Return (x, y) of the center of cell containing provided text 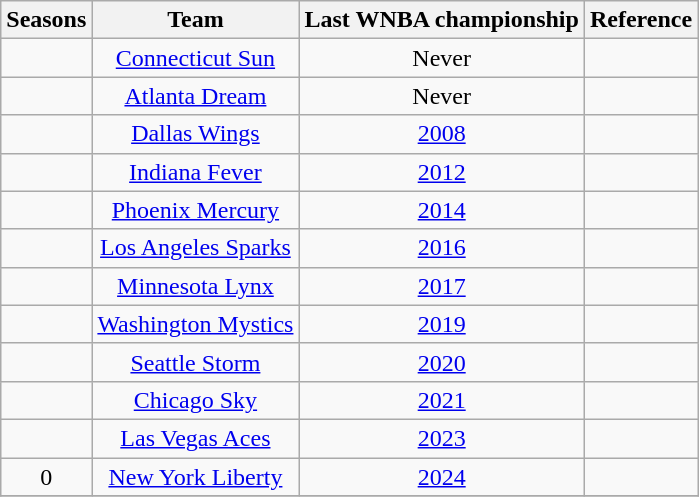
Seattle Storm (196, 362)
Team (196, 20)
0 (46, 477)
Indiana Fever (196, 172)
Las Vegas Aces (196, 438)
Last WNBA championship (442, 20)
Phoenix Mercury (196, 210)
Chicago Sky (196, 400)
2020 (442, 362)
2023 (442, 438)
2017 (442, 286)
2021 (442, 400)
2019 (442, 324)
2008 (442, 134)
Atlanta Dream (196, 96)
2014 (442, 210)
Connecticut Sun (196, 58)
Dallas Wings (196, 134)
Reference (640, 20)
2012 (442, 172)
New York Liberty (196, 477)
2024 (442, 477)
Washington Mystics (196, 324)
Seasons (46, 20)
Minnesota Lynx (196, 286)
Los Angeles Sparks (196, 248)
2016 (442, 248)
